Scan for the cell matching the given text and deliver its (X, Y) coordinate at center. 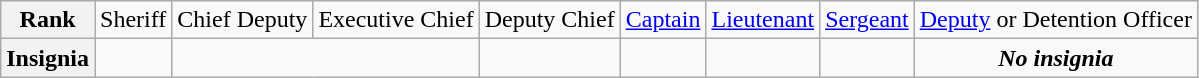
Deputy or Detention Officer (1056, 20)
Executive Chief (396, 20)
Captain (663, 20)
Deputy Chief (550, 20)
No insignia (1056, 58)
Sergeant (868, 20)
Sheriff (134, 20)
Rank (48, 20)
Insignia (48, 58)
Lieutenant (763, 20)
Chief Deputy (242, 20)
